From the cell containing the given text, extract its center point as (x, y) coordinate. 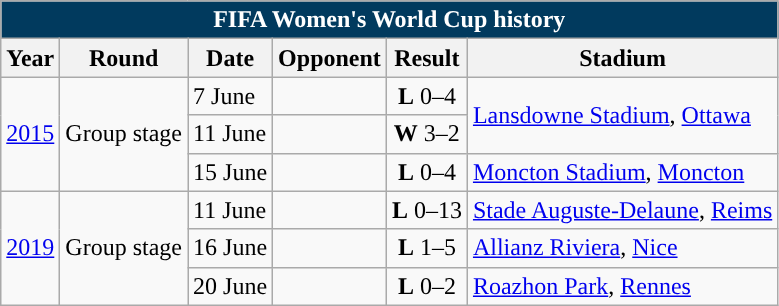
Opponent (330, 58)
2015 (30, 134)
7 June (230, 96)
Date (230, 58)
Allianz Riviera, Nice (622, 248)
W 3–2 (426, 134)
L 1–5 (426, 248)
16 June (230, 248)
L 0–2 (426, 286)
Moncton Stadium, Moncton (622, 172)
20 June (230, 286)
Stadium (622, 58)
Stade Auguste-Delaune, Reims (622, 210)
2019 (30, 248)
Year (30, 58)
L 0–13 (426, 210)
Round (124, 58)
15 June (230, 172)
FIFA Women's World Cup history (390, 20)
Result (426, 58)
Lansdowne Stadium, Ottawa (622, 115)
Roazhon Park, Rennes (622, 286)
